For the text-containing cell, return its midpoint in (x, y) coordinate format. 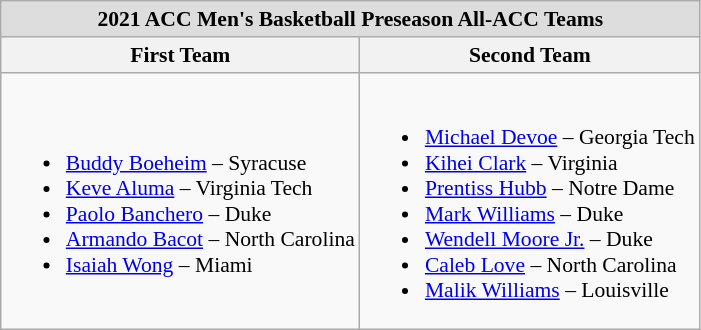
Second Team (530, 55)
2021 ACC Men's Basketball Preseason All-ACC Teams (350, 19)
First Team (180, 55)
Buddy Boeheim – SyracuseKeve Aluma – Virginia TechPaolo Banchero – DukeArmando Bacot – North CarolinaIsaiah Wong – Miami (180, 200)
